Capture the cell that displays the provided text and extract its (X, Y) central coordinate. 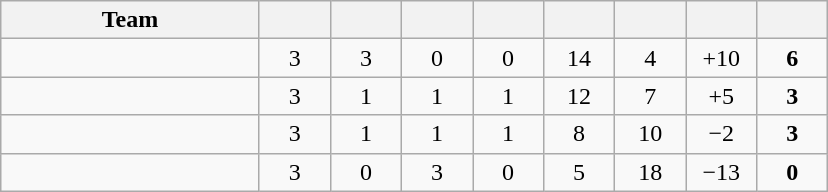
12 (580, 96)
18 (650, 172)
+5 (722, 96)
8 (580, 134)
4 (650, 58)
+10 (722, 58)
10 (650, 134)
5 (580, 172)
−2 (722, 134)
Team (130, 20)
6 (792, 58)
7 (650, 96)
14 (580, 58)
−13 (722, 172)
